Detect which cell encompasses the target text, then output its (x, y) center coordinate. 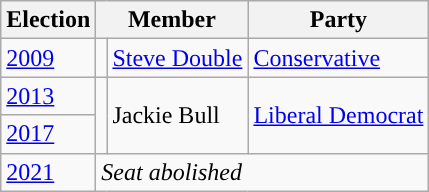
2017 (48, 134)
Jackie Bull (178, 115)
Conservative (338, 58)
Party (338, 20)
Liberal Democrat (338, 115)
Member (172, 20)
2009 (48, 58)
Seat abolished (262, 172)
Election (48, 20)
Steve Double (178, 58)
2021 (48, 172)
2013 (48, 96)
